Pinpoint the cell where the given text exists, returning its [x, y] midpoint coordinate. 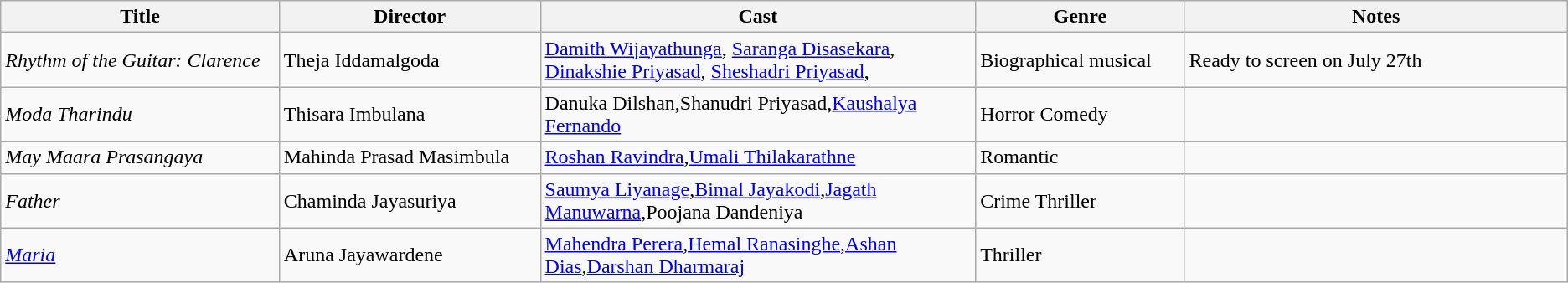
May Maara Prasangaya [141, 157]
Genre [1081, 17]
Theja Iddamalgoda [410, 60]
Biographical musical [1081, 60]
Title [141, 17]
Maria [141, 255]
Saumya Liyanage,Bimal Jayakodi,Jagath Manuwarna,Poojana Dandeniya [758, 201]
Father [141, 201]
Romantic [1081, 157]
Director [410, 17]
Thriller [1081, 255]
Notes [1375, 17]
Mahinda Prasad Masimbula [410, 157]
Chaminda Jayasuriya [410, 201]
Ready to screen on July 27th [1375, 60]
Damith Wijayathunga, Saranga Disasekara, Dinakshie Priyasad, Sheshadri Priyasad, [758, 60]
Roshan Ravindra,Umali Thilakarathne [758, 157]
Danuka Dilshan,Shanudri Priyasad,Kaushalya Fernando [758, 114]
Horror Comedy [1081, 114]
Aruna Jayawardene [410, 255]
Crime Thriller [1081, 201]
Thisara Imbulana [410, 114]
Rhythm of the Guitar: Clarence [141, 60]
Moda Tharindu [141, 114]
Mahendra Perera,Hemal Ranasinghe,Ashan Dias,Darshan Dharmaraj [758, 255]
Cast [758, 17]
